Capture the cell that displays the provided text and extract its [x, y] central coordinate. 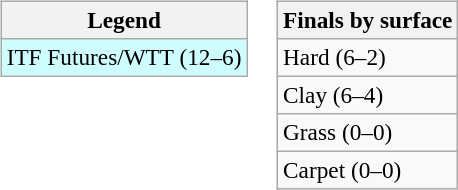
Grass (0–0) [368, 133]
Legend [124, 20]
Carpet (0–0) [368, 171]
ITF Futures/WTT (12–6) [124, 57]
Clay (6–4) [368, 95]
Hard (6–2) [368, 57]
Finals by surface [368, 20]
